Identify which cell holds the provided text, then report its (x, y) central coordinate. 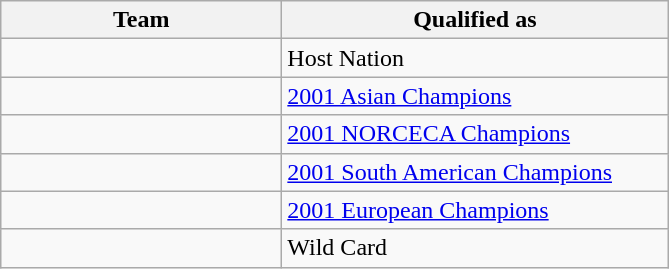
2001 South American Champions (475, 172)
Host Nation (475, 58)
Team (142, 20)
2001 Asian Champions (475, 96)
2001 European Champions (475, 210)
Qualified as (475, 20)
2001 NORCECA Champions (475, 134)
Wild Card (475, 248)
